Find where the given text appears and provide that cell's center as [x, y] coordinate. 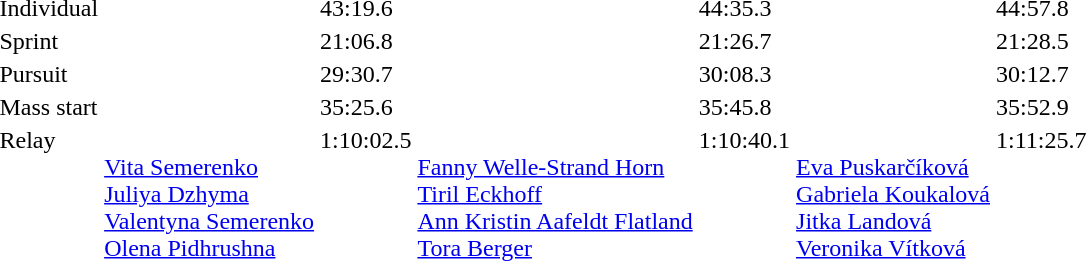
35:45.8 [744, 107]
30:08.3 [744, 74]
21:26.7 [744, 41]
21:06.8 [366, 41]
29:30.7 [366, 74]
35:25.6 [366, 107]
